Search for the cell housing the specified text and yield its (X, Y) center coordinate. 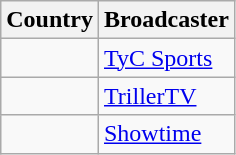
Broadcaster (166, 20)
Country (50, 20)
Showtime (166, 134)
TrillerTV (166, 96)
TyC Sports (166, 58)
